Return (x, y) of the center of cell containing provided text 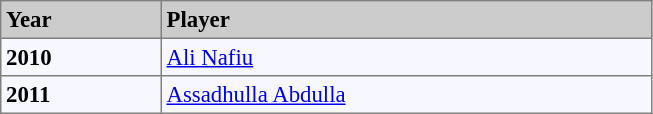
Assadhulla Abdulla (406, 95)
Year (81, 20)
Player (406, 20)
Ali Nafiu (406, 57)
2011 (81, 95)
2010 (81, 57)
